Output the (X, Y) coordinate of the center of the cell containing the given text.  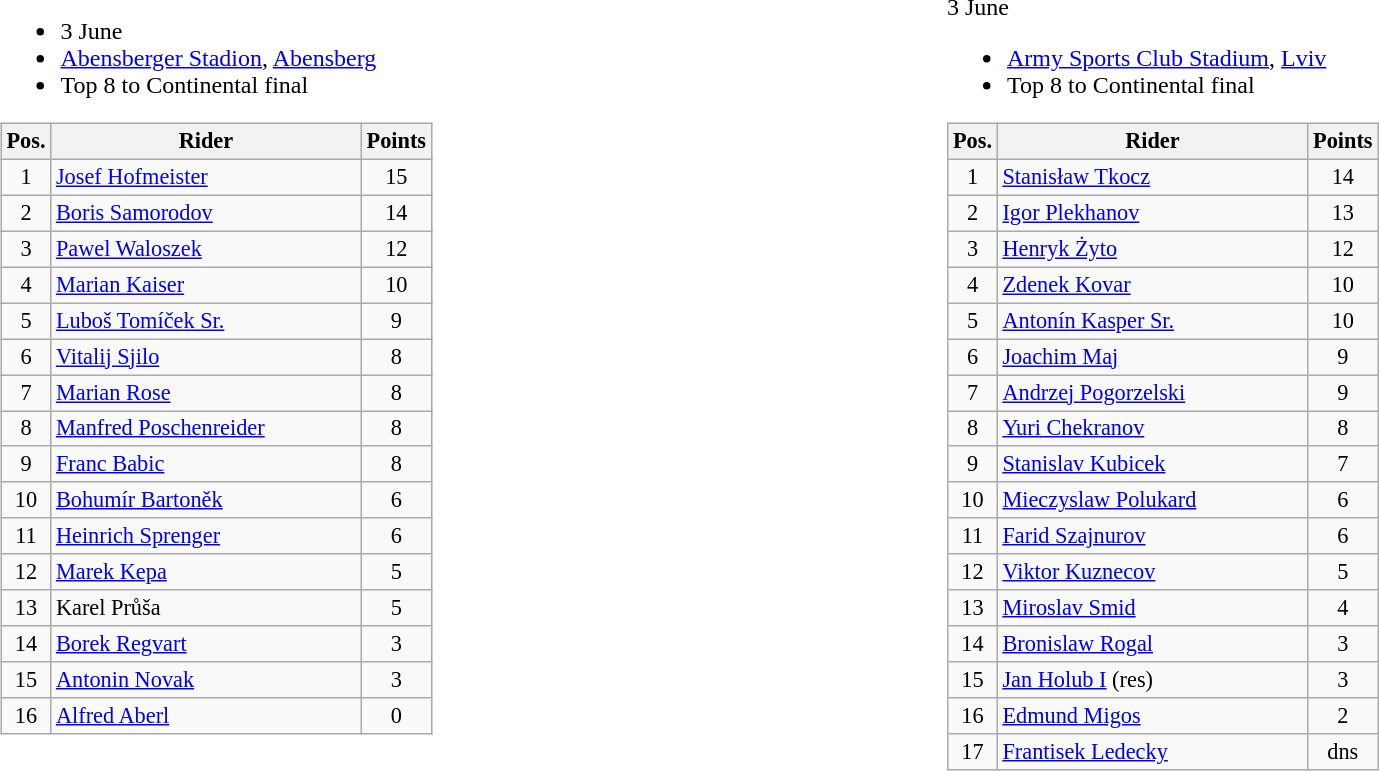
Henryk Żyto (1152, 249)
Zdenek Kovar (1152, 285)
Stanisław Tkocz (1152, 177)
Borek Regvart (206, 644)
Frantisek Ledecky (1152, 752)
Andrzej Pogorzelski (1152, 393)
Viktor Kuznecov (1152, 572)
Alfred Aberl (206, 716)
Igor Plekhanov (1152, 213)
Bronislaw Rogal (1152, 644)
17 (972, 752)
Luboš Tomíček Sr. (206, 321)
Marian Kaiser (206, 285)
Boris Samorodov (206, 213)
Josef Hofmeister (206, 177)
Yuri Chekranov (1152, 428)
Manfred Poschenreider (206, 428)
Mieczyslaw Polukard (1152, 500)
Miroslav Smid (1152, 608)
Franc Babic (206, 464)
Heinrich Sprenger (206, 536)
Vitalij Sjilo (206, 357)
Antonin Novak (206, 680)
Pawel Waloszek (206, 249)
Stanislav Kubicek (1152, 464)
0 (396, 716)
Edmund Migos (1152, 716)
Farid Szajnurov (1152, 536)
Joachim Maj (1152, 357)
Bohumír Bartoněk (206, 500)
Marian Rose (206, 393)
Karel Průša (206, 608)
Antonín Kasper Sr. (1152, 321)
Jan Holub I (res) (1152, 680)
Marek Kepa (206, 572)
dns (1343, 752)
